Provide the (x, y) coordinate of the cell's center where the given text is located.  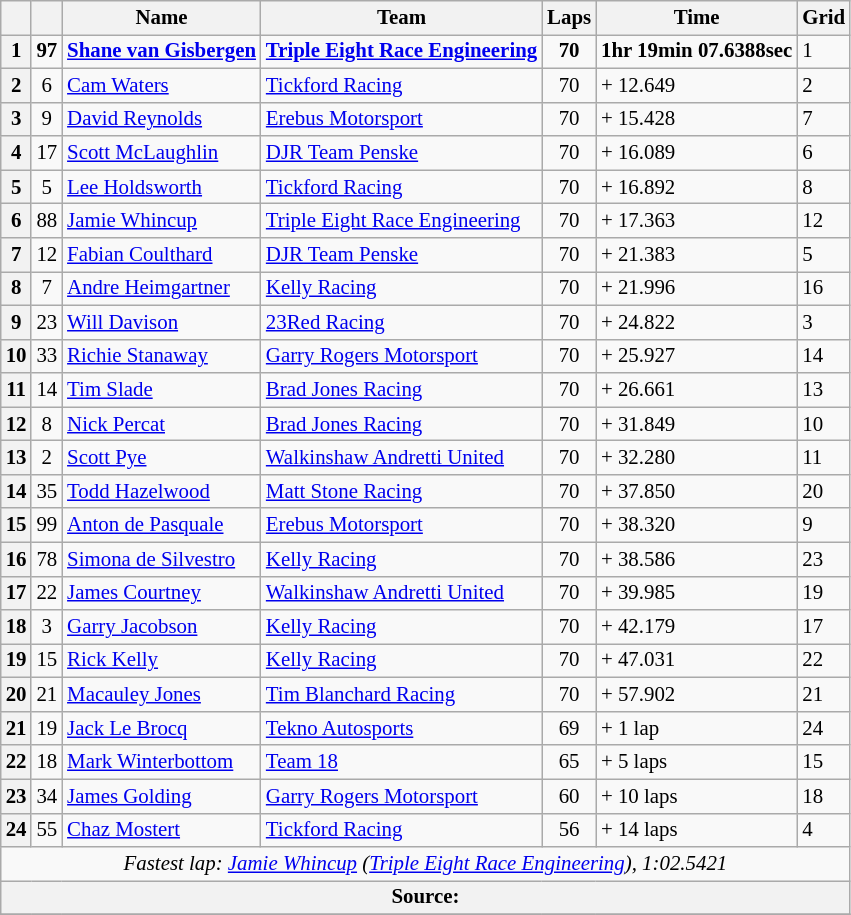
Nick Percat (162, 424)
56 (569, 830)
Simona de Silvestro (162, 559)
55 (46, 830)
+ 5 laps (696, 762)
Team (402, 18)
+ 39.985 (696, 593)
34 (46, 796)
Jack Le Brocq (162, 728)
Fastest lap: Jamie Whincup (Triple Eight Race Engineering), 1:02.5421 (426, 864)
Lee Holdsworth (162, 187)
69 (569, 728)
+ 32.280 (696, 458)
+ 21.383 (696, 255)
Rick Kelly (162, 661)
Team 18 (402, 762)
Grid (824, 18)
+ 37.850 (696, 491)
+ 21.996 (696, 288)
James Golding (162, 796)
35 (46, 491)
Fabian Coulthard (162, 255)
33 (46, 356)
Shane van Gisbergen (162, 51)
+ 24.822 (696, 322)
65 (569, 762)
Time (696, 18)
Tim Blanchard Racing (402, 695)
88 (46, 221)
James Courtney (162, 593)
Chaz Mostert (162, 830)
60 (569, 796)
Scott Pye (162, 458)
+ 10 laps (696, 796)
Anton de Pasquale (162, 525)
+ 16.089 (696, 153)
+ 57.902 (696, 695)
+ 14 laps (696, 830)
+ 1 lap (696, 728)
Matt Stone Racing (402, 491)
Mark Winterbottom (162, 762)
+ 47.031 (696, 661)
+ 42.179 (696, 627)
Source: (426, 898)
Cam Waters (162, 85)
1hr 19min 07.6388sec (696, 51)
+ 12.649 (696, 85)
Richie Stanaway (162, 356)
Andre Heimgartner (162, 288)
23Red Racing (402, 322)
Tim Slade (162, 390)
+ 16.892 (696, 187)
David Reynolds (162, 119)
99 (46, 525)
97 (46, 51)
+ 25.927 (696, 356)
+ 31.849 (696, 424)
+ 17.363 (696, 221)
+ 38.586 (696, 559)
Will Davison (162, 322)
Jamie Whincup (162, 221)
Macauley Jones (162, 695)
Tekno Autosports (402, 728)
+ 26.661 (696, 390)
Laps (569, 18)
Scott McLaughlin (162, 153)
+ 15.428 (696, 119)
Todd Hazelwood (162, 491)
78 (46, 559)
Garry Jacobson (162, 627)
+ 38.320 (696, 525)
Name (162, 18)
